Output the (x, y) coordinate of the center of the cell containing the given text.  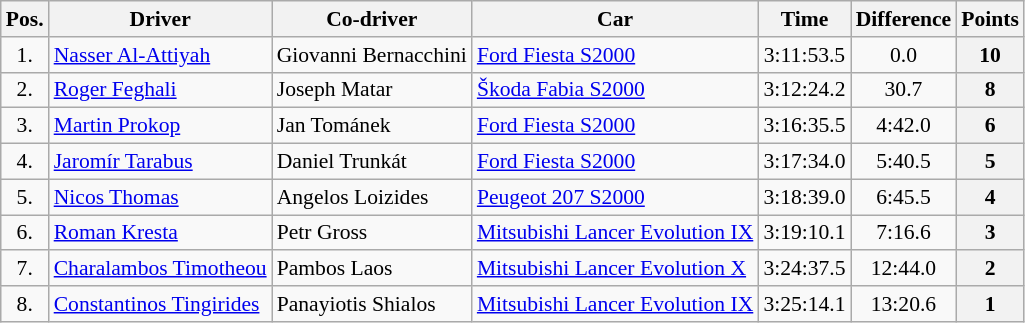
Jaromír Tarabus (160, 162)
0.0 (904, 55)
Panayiotis Shialos (372, 304)
2. (25, 90)
Roger Feghali (160, 90)
Time (804, 19)
3:12:24.2 (804, 90)
5. (25, 197)
6:45.5 (904, 197)
3:19:10.1 (804, 233)
3:18:39.0 (804, 197)
Martin Prokop (160, 126)
3. (25, 126)
Driver (160, 19)
3:25:14.1 (804, 304)
Škoda Fabia S2000 (616, 90)
Constantinos Tingirides (160, 304)
Difference (904, 19)
Car (616, 19)
Points (990, 19)
7:16.6 (904, 233)
8. (25, 304)
Peugeot 207 S2000 (616, 197)
1. (25, 55)
Nasser Al-Attiyah (160, 55)
10 (990, 55)
Jan Tománek (372, 126)
6. (25, 233)
Roman Kresta (160, 233)
30.7 (904, 90)
Giovanni Bernacchini (372, 55)
5 (990, 162)
Pos. (25, 19)
Charalambos Timotheou (160, 269)
3:16:35.5 (804, 126)
Petr Gross (372, 233)
3:11:53.5 (804, 55)
Joseph Matar (372, 90)
12:44.0 (904, 269)
Co-driver (372, 19)
4:42.0 (904, 126)
Daniel Trunkát (372, 162)
4 (990, 197)
3 (990, 233)
4. (25, 162)
Pambos Laos (372, 269)
8 (990, 90)
2 (990, 269)
1 (990, 304)
13:20.6 (904, 304)
Nicos Thomas (160, 197)
Angelos Loizides (372, 197)
5:40.5 (904, 162)
6 (990, 126)
3:24:37.5 (804, 269)
3:17:34.0 (804, 162)
Mitsubishi Lancer Evolution X (616, 269)
7. (25, 269)
